Extract the [x, y] coordinate from the center of the cell holding the provided text.  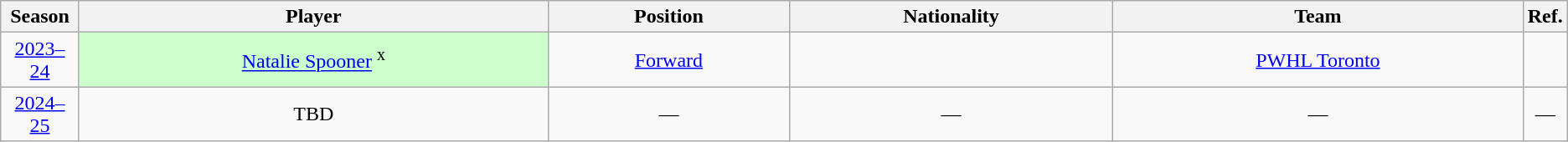
PWHL Toronto [1318, 60]
Forward [668, 60]
Nationality [951, 17]
Natalie Spooner x [313, 60]
Position [668, 17]
TBD [313, 114]
Ref. [1545, 17]
2023–24 [40, 60]
2024–25 [40, 114]
Player [313, 17]
Team [1318, 17]
Season [40, 17]
